Find where the given text appears and provide that cell's center as (X, Y) coordinate. 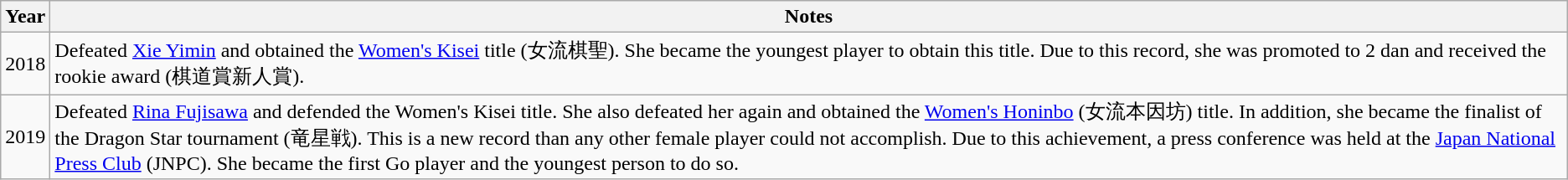
Year (25, 17)
2019 (25, 137)
Notes (809, 17)
2018 (25, 64)
